Find where the given text appears and provide that cell's center as (x, y) coordinate. 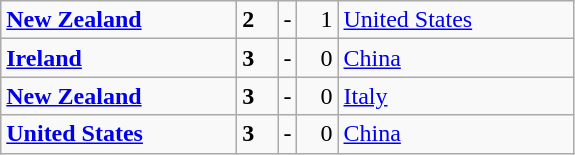
Ireland (119, 58)
2 (258, 20)
1 (318, 20)
Italy (456, 96)
